Extract the [X, Y] coordinate from the center of the cell holding the provided text.  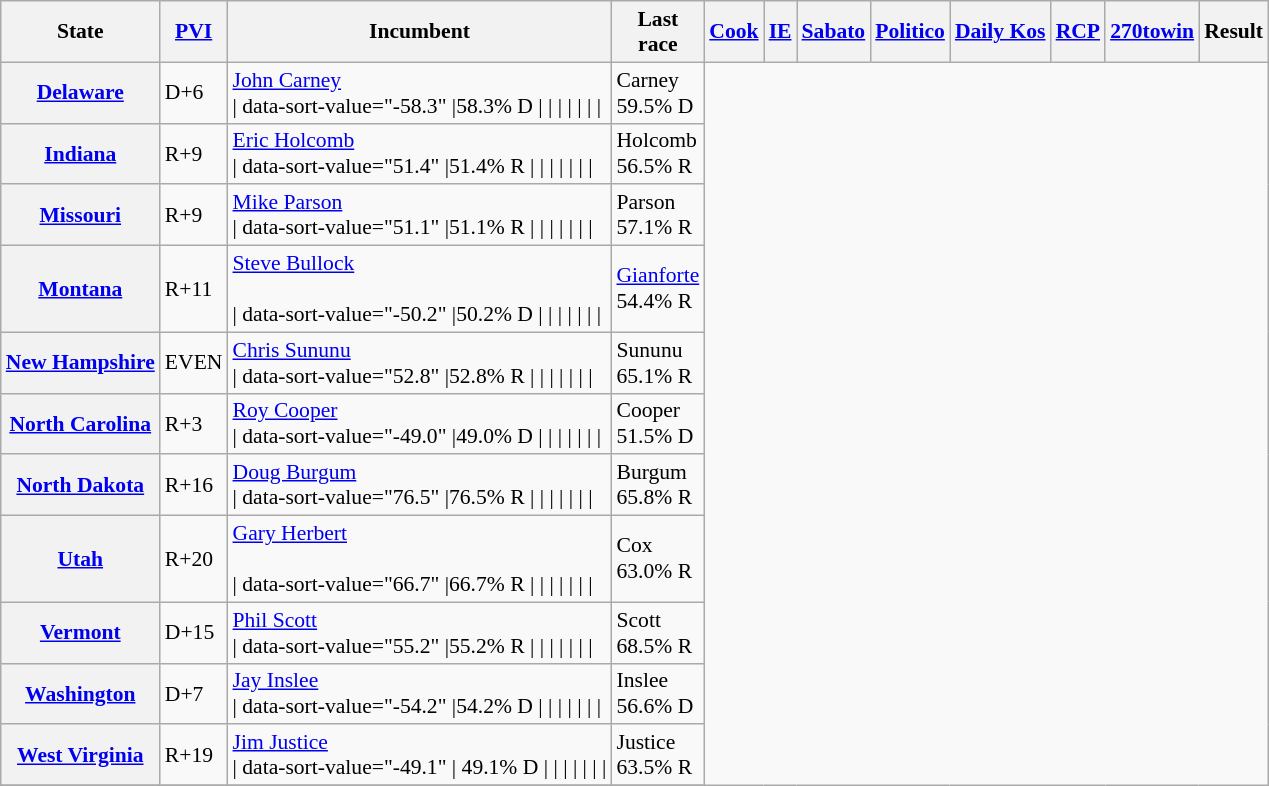
Carney59.5% D [658, 92]
Cox63.0% R [658, 560]
Indiana [80, 154]
IE [780, 32]
Cook [734, 32]
Utah [80, 560]
Politico [910, 32]
D+15 [194, 632]
R+16 [194, 486]
Chris Sununu| data-sort-value="52.8" |52.8% R | | | | | | | [419, 362]
Steve Bullock| data-sort-value="-50.2" |50.2% D | | | | | | | [419, 290]
Phil Scott| data-sort-value="55.2" |55.2% R | | | | | | | [419, 632]
North Dakota [80, 486]
Montana [80, 290]
RCP [1078, 32]
Cooper51.5% D [658, 424]
North Carolina [80, 424]
Result [1234, 32]
Missouri [80, 216]
Burgum65.8% R [658, 486]
New Hampshire [80, 362]
Washington [80, 694]
Roy Cooper| data-sort-value="-49.0" |49.0% D | | | | | | | [419, 424]
Sununu65.1% R [658, 362]
Holcomb56.5% R [658, 154]
R+19 [194, 756]
Parson57.1% R [658, 216]
Doug Burgum| data-sort-value="76.5" |76.5% R | | | | | | | [419, 486]
Mike Parson| data-sort-value="51.1" |51.1% R | | | | | | | [419, 216]
Vermont [80, 632]
Jay Inslee| data-sort-value="-54.2" |54.2% D | | | | | | | [419, 694]
Eric Holcomb| data-sort-value="51.4" |51.4% R | | | | | | | [419, 154]
Gary Herbert| data-sort-value="66.7" |66.7% R | | | | | | | [419, 560]
Lastrace [658, 32]
Inslee56.6% D [658, 694]
PVI [194, 32]
R+11 [194, 290]
Jim Justice| data-sort-value="-49.1" | 49.1% D | | | | | | | [419, 756]
270towin [1152, 32]
Delaware [80, 92]
R+3 [194, 424]
R+20 [194, 560]
Justice63.5% R [658, 756]
Incumbent [419, 32]
John Carney| data-sort-value="-58.3" |58.3% D | | | | | | | [419, 92]
EVEN [194, 362]
State [80, 32]
Gianforte54.4% R [658, 290]
Sabato [834, 32]
West Virginia [80, 756]
D+7 [194, 694]
D+6 [194, 92]
Scott68.5% R [658, 632]
Daily Kos [1000, 32]
